Locate the cell with the specified text and output its [x, y] center coordinate. 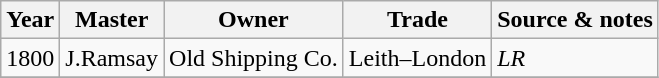
Old Shipping Co. [254, 58]
Leith–London [417, 58]
Source & notes [576, 20]
LR [576, 58]
Owner [254, 20]
Trade [417, 20]
J.Ramsay [112, 58]
1800 [30, 58]
Year [30, 20]
Master [112, 20]
